Search for the cell housing the specified text and yield its (X, Y) center coordinate. 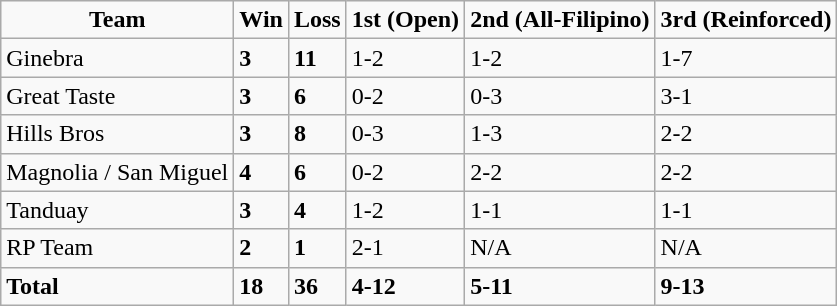
Great Taste (118, 96)
18 (262, 286)
8 (317, 134)
5-11 (560, 286)
1-3 (560, 134)
1st (Open) (405, 20)
Loss (317, 20)
3rd (Reinforced) (746, 20)
Hills Bros (118, 134)
Magnolia / San Miguel (118, 172)
Ginebra (118, 58)
9-13 (746, 286)
1 (317, 248)
RP Team (118, 248)
1-7 (746, 58)
Tanduay (118, 210)
36 (317, 286)
2nd (All-Filipino) (560, 20)
3-1 (746, 96)
Win (262, 20)
2-1 (405, 248)
Team (118, 20)
11 (317, 58)
2 (262, 248)
Total (118, 286)
4-12 (405, 286)
